Determine the (X, Y) coordinate at the center of the cell enclosing the given text.  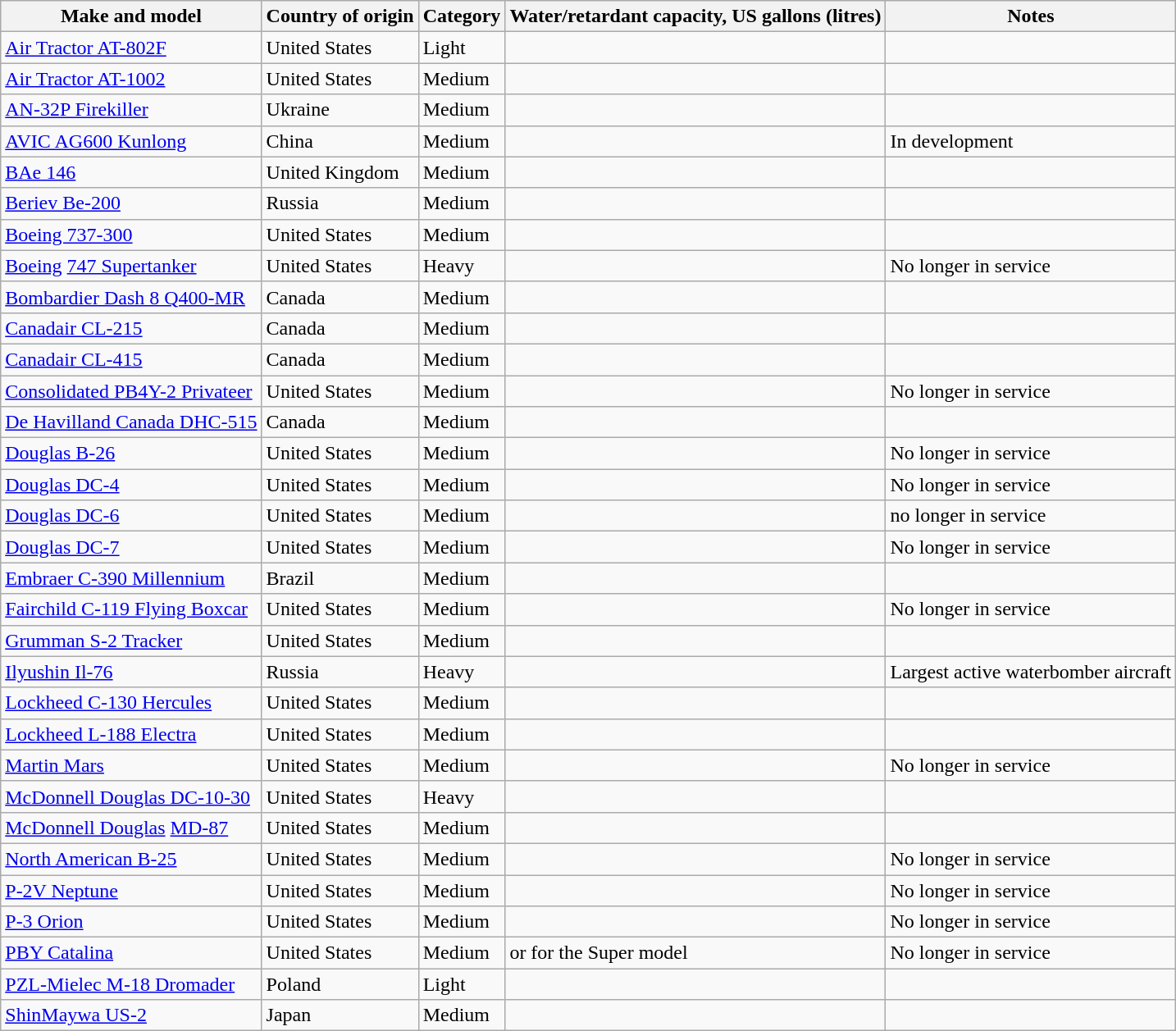
Douglas DC-4 (131, 485)
AN-32P Firekiller (131, 110)
Air Tractor AT-1002 (131, 79)
Category (462, 16)
De Havilland Canada DHC-515 (131, 422)
Canadair CL-415 (131, 359)
Lockheed L-188 Electra (131, 734)
Douglas B-26 (131, 454)
PZL-Mielec M-18 Dromader (131, 984)
Water/retardant capacity, US gallons (litres) (695, 16)
Notes (1031, 16)
ShinMaywa US-2 (131, 1015)
Boeing 747 Supertanker (131, 266)
Japan (340, 1015)
Douglas DC-6 (131, 516)
BAe 146 (131, 172)
P-2V Neptune (131, 890)
Poland (340, 984)
North American B-25 (131, 859)
Air Tractor AT-802F (131, 48)
China (340, 141)
Canadair CL-215 (131, 328)
Lockheed C-130 Hercules (131, 703)
Grumman S-2 Tracker (131, 641)
AVIC AG600 Kunlong (131, 141)
United Kingdom (340, 172)
Ilyushin Il-76 (131, 672)
Consolidated PB4Y-2 Privateer (131, 391)
no longer in service (1031, 516)
Martin Mars (131, 765)
Fairchild C-119 Flying Boxcar (131, 609)
Bombardier Dash 8 Q400-MR (131, 297)
Boeing 737-300 (131, 235)
Ukraine (340, 110)
Beriev Be-200 (131, 203)
In development (1031, 141)
Country of origin (340, 16)
PBY Catalina (131, 953)
P-3 Orion (131, 922)
or for the Super model (695, 953)
McDonnell Douglas MD-87 (131, 828)
Make and model (131, 16)
Largest active waterbomber aircraft (1031, 672)
Embraer C-390 Millennium (131, 578)
Douglas DC-7 (131, 547)
Brazil (340, 578)
McDonnell Douglas DC-10-30 (131, 796)
